Pinpoint the cell where the given text exists, returning its (X, Y) midpoint coordinate. 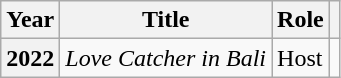
Title (166, 20)
Year (30, 20)
Host (301, 58)
Role (301, 20)
2022 (30, 58)
Love Catcher in Bali (166, 58)
